For the text-containing cell, return its midpoint in [X, Y] coordinate format. 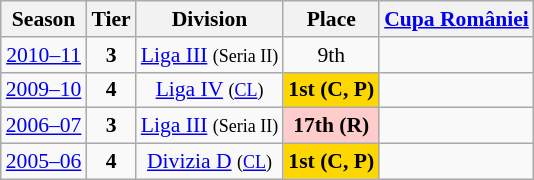
Division [210, 19]
2005–06 [44, 162]
Season [44, 19]
2010–11 [44, 55]
Place [331, 19]
17th (R) [331, 126]
Cupa României [456, 19]
2009–10 [44, 90]
Tier [110, 19]
2006–07 [44, 126]
9th [331, 55]
Divizia D (CL) [210, 162]
Liga IV (CL) [210, 90]
